Search for the cell housing the specified text and yield its (x, y) center coordinate. 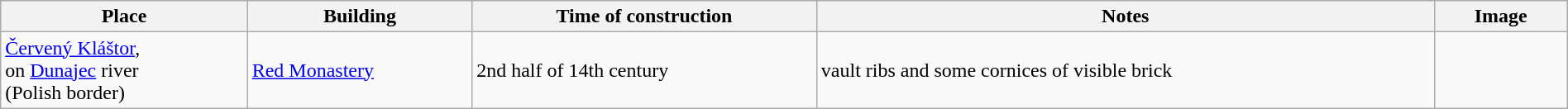
Notes (1125, 17)
Image (1500, 17)
Time of construction (645, 17)
Červený Kláštor,on Dunajec river(Polish border) (124, 70)
Red Monastery (360, 70)
2nd half of 14th century (645, 70)
Building (360, 17)
Place (124, 17)
vault ribs and some cornices of visible brick (1125, 70)
